Determine the [X, Y] coordinate at the center of the cell enclosing the given text.  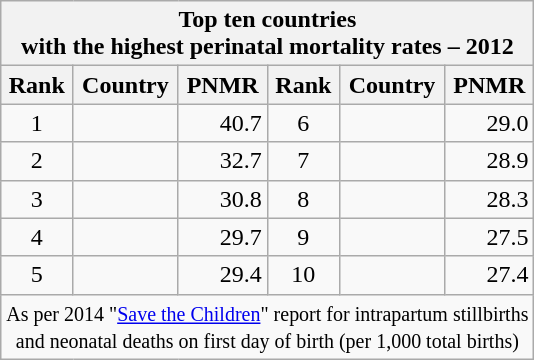
4 [37, 237]
2 [37, 161]
5 [37, 275]
27.5 [490, 237]
28.3 [490, 199]
29.0 [490, 123]
30.8 [222, 199]
10 [303, 275]
3 [37, 199]
6 [303, 123]
29.7 [222, 237]
27.4 [490, 275]
8 [303, 199]
9 [303, 237]
1 [37, 123]
32.7 [222, 161]
29.4 [222, 275]
28.9 [490, 161]
As per 2014 "Save the Children" report for intrapartum stillbirthsand neonatal deaths on first day of birth (per 1,000 total births) [268, 326]
Top ten countrieswith the highest perinatal mortality rates – 2012 [268, 34]
7 [303, 161]
40.7 [222, 123]
